Capture the cell that displays the provided text and extract its (x, y) central coordinate. 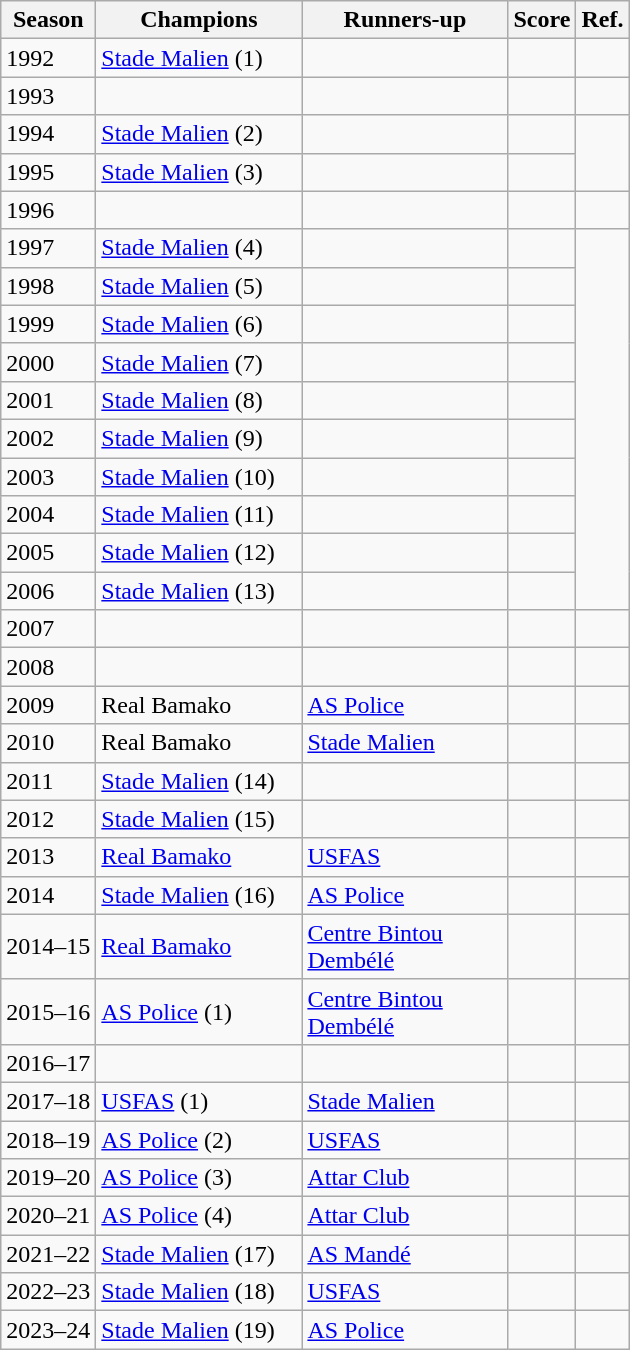
2017–18 (48, 1101)
2009 (48, 705)
2010 (48, 743)
Stade Malien (4) (199, 248)
Champions (199, 20)
2022–23 (48, 1292)
2006 (48, 591)
Stade Malien (17) (199, 1254)
AS Police (1) (199, 1012)
2020–21 (48, 1216)
AS Police (2) (199, 1139)
2000 (48, 362)
1995 (48, 172)
1999 (48, 324)
2005 (48, 553)
AS Police (4) (199, 1216)
2003 (48, 477)
2002 (48, 438)
1998 (48, 286)
Runners-up (405, 20)
2018–19 (48, 1139)
2012 (48, 819)
2001 (48, 400)
2023–24 (48, 1330)
2004 (48, 515)
Stade Malien (13) (199, 591)
AS Police (3) (199, 1178)
2014 (48, 895)
AS Mandé (405, 1254)
2011 (48, 781)
Stade Malien (3) (199, 172)
Stade Malien (7) (199, 362)
2019–20 (48, 1178)
2021–22 (48, 1254)
Stade Malien (14) (199, 781)
1992 (48, 58)
Stade Malien (5) (199, 286)
2013 (48, 857)
Score (542, 20)
2007 (48, 629)
1996 (48, 210)
Stade Malien (9) (199, 438)
Stade Malien (1) (199, 58)
Season (48, 20)
Stade Malien (11) (199, 515)
Stade Malien (18) (199, 1292)
USFAS (1) (199, 1101)
1993 (48, 96)
1997 (48, 248)
Stade Malien (2) (199, 134)
Ref. (602, 20)
2008 (48, 667)
Stade Malien (10) (199, 477)
1994 (48, 134)
Stade Malien (15) (199, 819)
Stade Malien (6) (199, 324)
2015–16 (48, 1012)
Stade Malien (16) (199, 895)
2016–17 (48, 1063)
Stade Malien (19) (199, 1330)
Stade Malien (12) (199, 553)
2014–15 (48, 946)
Stade Malien (8) (199, 400)
